Identify which cell holds the provided text, then report its [X, Y] central coordinate. 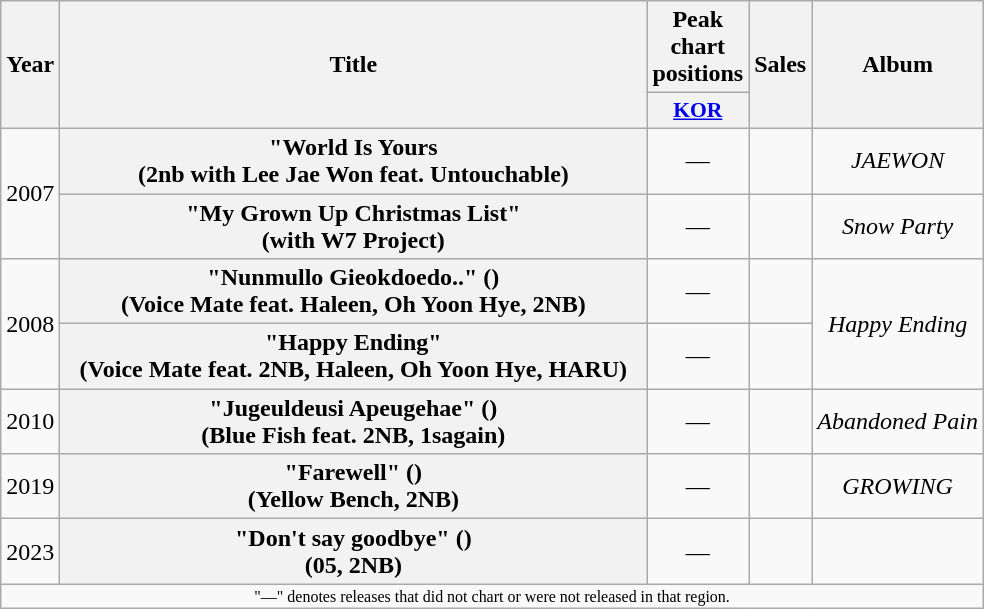
"Jugeuldeusi Apeugehae" () (Blue Fish feat. 2NB, 1sagain) [354, 422]
KOR [698, 111]
"Happy Ending" (Voice Mate feat. 2NB, Haleen, Oh Yoon Hye, HARU) [354, 356]
2023 [30, 552]
2008 [30, 324]
"My Grown Up Christmas List" (with W7 Project) [354, 226]
Happy Ending [898, 324]
GROWING [898, 486]
Peak chart positions [698, 47]
JAEWON [898, 160]
Sales [780, 65]
2007 [30, 193]
"Don't say goodbye" () (05, 2NB) [354, 552]
"World Is Yours (2nb with Lee Jae Won feat. Untouchable) [354, 160]
Abandoned Pain [898, 422]
"Farewell" () (Yellow Bench, 2NB) [354, 486]
2010 [30, 422]
"Nunmullo Gieokdoedo.." () (Voice Mate feat. Haleen, Oh Yoon Hye, 2NB) [354, 292]
Title [354, 65]
Album [898, 65]
2019 [30, 486]
"—" denotes releases that did not chart or were not released in that region. [492, 596]
Snow Party [898, 226]
Year [30, 65]
